Scan for the cell matching the given text and deliver its [x, y] coordinate at center. 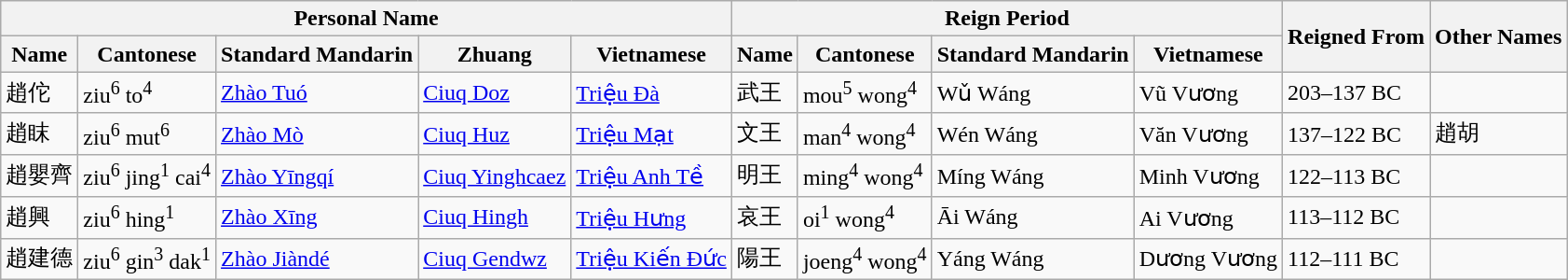
Ai Vương [1207, 218]
趙興 [39, 218]
Triệu Anh Tề [652, 175]
Yáng Wáng [1032, 259]
Ciuq Doz [495, 93]
Vũ Vương [1207, 93]
113–112 BC [1357, 218]
Zhào Tuó [317, 93]
Ciuq Gendwz [495, 259]
Zhào Yīngqí [317, 175]
Other Names [1498, 36]
趙建德 [39, 259]
趙胡 [1498, 134]
Triệu Đà [652, 93]
Triệu Mạt [652, 134]
Personal Name [367, 19]
武王 [764, 93]
oi1 wong4 [865, 218]
Míng Wáng [1032, 175]
Triệu Hưng [652, 218]
Dương Vương [1207, 259]
ziu6 gin3 dak1 [147, 259]
Zhào Jiàndé [317, 259]
Reigned From [1357, 36]
ziu6 jing1 cai4 [147, 175]
趙眜 [39, 134]
Zhuang [495, 54]
joeng4 wong4 [865, 259]
Minh Vương [1207, 175]
Ciuq Yinghcaez [495, 175]
ziu6 to4 [147, 93]
ziu6 hing1 [147, 218]
Zhào Mò [317, 134]
122–113 BC [1357, 175]
趙佗 [39, 93]
203–137 BC [1357, 93]
man4 wong4 [865, 134]
Wǔ Wáng [1032, 93]
Āi Wáng [1032, 218]
Ciuq Hingh [495, 218]
哀王 [764, 218]
Triệu Kiến Đức [652, 259]
Văn Vương [1207, 134]
ming4 wong4 [865, 175]
Ciuq Huz [495, 134]
137–122 BC [1357, 134]
Zhào Xīng [317, 218]
mou5 wong4 [865, 93]
陽王 [764, 259]
Reign Period [1006, 19]
文王 [764, 134]
ziu6 mut6 [147, 134]
趙嬰齊 [39, 175]
112–111 BC [1357, 259]
明王 [764, 175]
Wén Wáng [1032, 134]
